Scan for the cell matching the given text and deliver its (X, Y) coordinate at center. 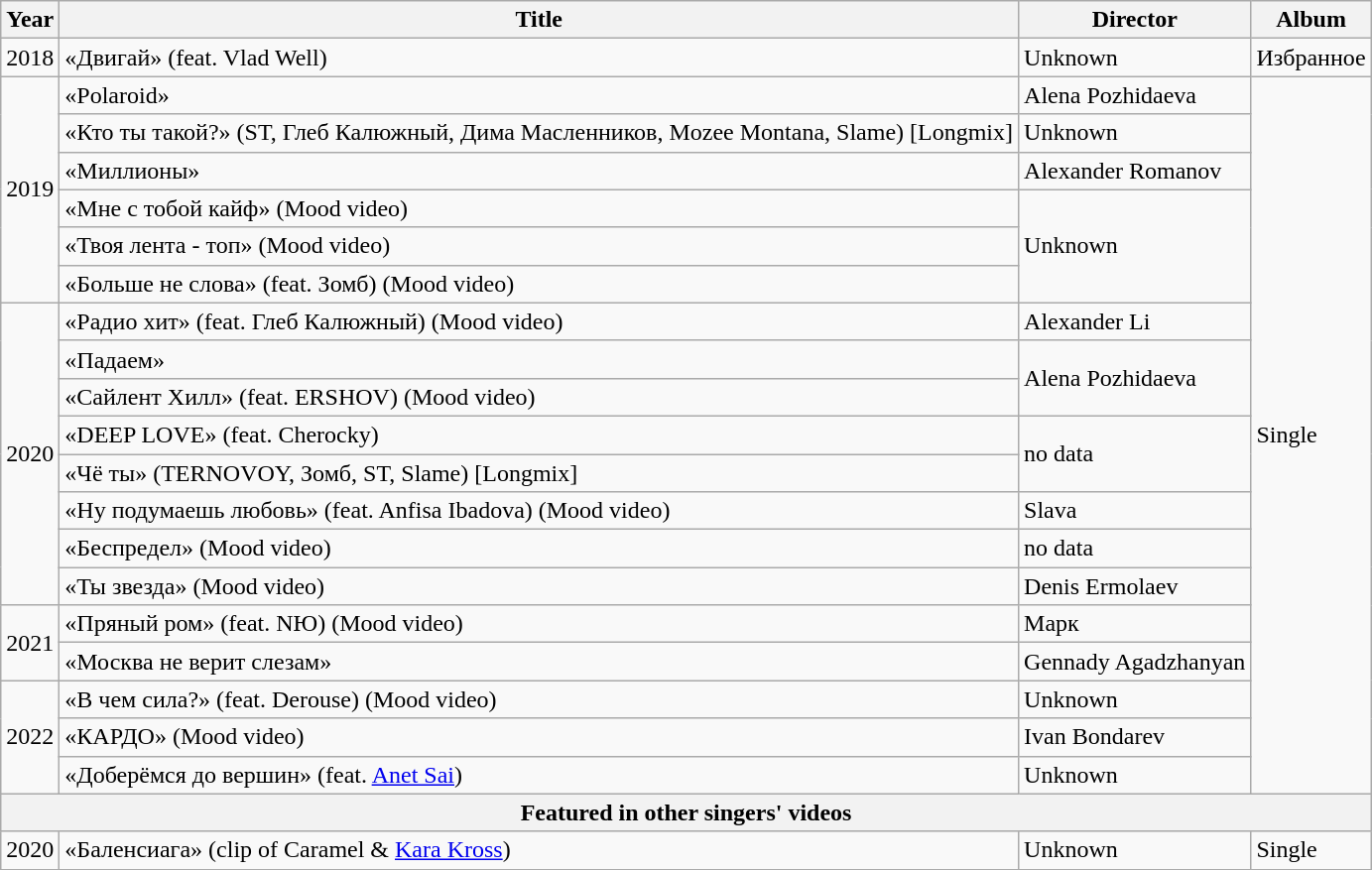
«КАРДО» (Mood video) (540, 737)
Year (30, 20)
2022 (30, 737)
Alexander Li (1135, 321)
Title (540, 20)
Alexander Romanov (1135, 171)
«Падаем» (540, 359)
«Беспредел» (Mood video) (540, 549)
«Чё ты» (TERNOVOY, Зомб, ST, Slame) [Longmix] (540, 473)
«Баленсиага» (clip of Caramel & Kara Kross) (540, 850)
«Polaroid» (540, 95)
«Москва не верит слезам» (540, 662)
«Ну подумаешь любовь» (feat. Anfisa Ibadova) (Mood video) (540, 511)
2018 (30, 58)
«Больше не слова» (feat. Зомб) (Mood video) (540, 284)
Марк (1135, 624)
«Кто ты такой?» (ST, Глеб Калюжный, Дима Масленников, Mozee Montana, Slame) [Longmix] (540, 133)
2019 (30, 189)
«Твоя лента - топ» (Mood video) (540, 246)
«Двигай» (feat. Vlad Well) (540, 58)
Denis Ermolaev (1135, 586)
«DEEP LOVE» (feat. Cherocky) (540, 435)
Ivan Bondarev (1135, 737)
«Сайлент Хилл» (feat. ERSHOV) (Mood video) (540, 397)
«В чем сила?» (feat. Derouse) (Mood video) (540, 699)
Director (1135, 20)
«Мне с тобой кайф» (Mood video) (540, 208)
Избранное (1311, 58)
Featured in other singers' videos (686, 812)
«Ты звезда» (Mood video) (540, 586)
«Миллионы» (540, 171)
Slava (1135, 511)
«Доберёмся до вершин» (feat. Anet Sai) (540, 775)
Album (1311, 20)
2021 (30, 643)
«Радио хит» (feat. Глеб Калюжный) (Mood video) (540, 321)
«Пряный ром» (feat. NЮ) (Mood video) (540, 624)
Gennady Agadzhanyan (1135, 662)
